Determine the [x, y] coordinate at the center of the cell enclosing the given text.  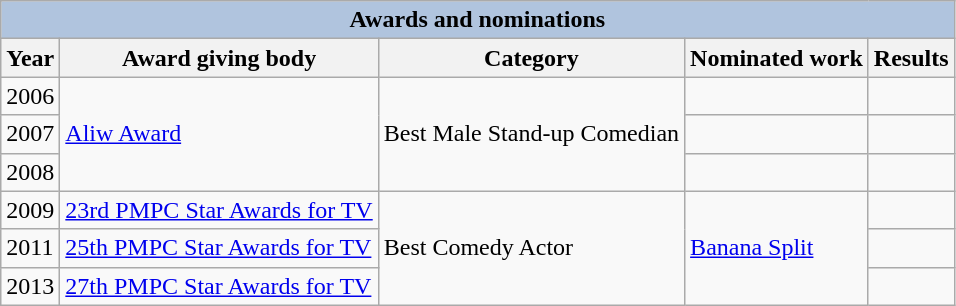
2008 [30, 172]
2009 [30, 210]
Results [911, 58]
23rd PMPC Star Awards for TV [219, 210]
Banana Split [777, 248]
Awards and nominations [478, 20]
Aliw Award [219, 134]
Best Comedy Actor [531, 248]
Nominated work [777, 58]
Best Male Stand-up Comedian [531, 134]
2011 [30, 248]
Category [531, 58]
2013 [30, 286]
Award giving body [219, 58]
27th PMPC Star Awards for TV [219, 286]
25th PMPC Star Awards for TV [219, 248]
2006 [30, 96]
2007 [30, 134]
Year [30, 58]
